Detect which cell encompasses the target text, then output its (x, y) center coordinate. 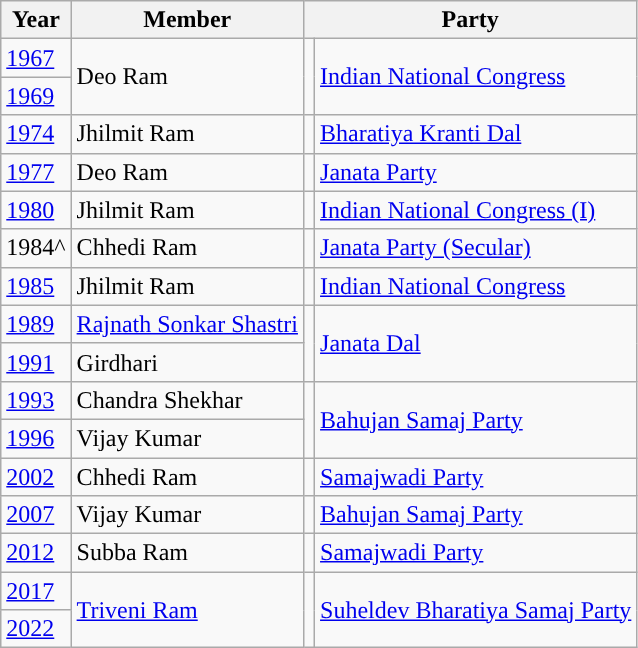
2012 (36, 553)
Indian National Congress (I) (476, 210)
1996 (36, 438)
2017 (36, 591)
2007 (36, 515)
1980 (36, 210)
Janata Party (Secular) (476, 248)
1977 (36, 172)
Janata Party (476, 172)
Member (187, 20)
1985 (36, 286)
Janata Dal (476, 343)
Triveni Ram (187, 610)
Suheldev Bharatiya Samaj Party (476, 610)
1969 (36, 96)
2002 (36, 477)
1967 (36, 58)
1989 (36, 324)
Party (470, 20)
Year (36, 20)
1974 (36, 134)
Girdhari (187, 362)
Rajnath Sonkar Shastri (187, 324)
Subba Ram (187, 553)
Bharatiya Kranti Dal (476, 134)
1991 (36, 362)
2022 (36, 629)
1984^ (36, 248)
Chandra Shekhar (187, 400)
1993 (36, 400)
